From the cell containing the given text, extract its center point as [X, Y] coordinate. 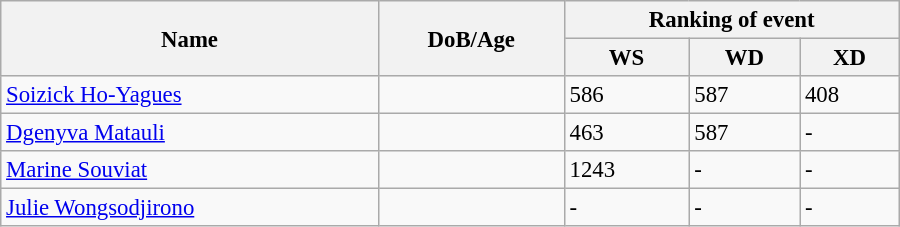
Dgenyva Matauli [190, 133]
1243 [626, 170]
WS [626, 58]
463 [626, 133]
DoB/Age [471, 38]
Soizick Ho-Yagues [190, 95]
Name [190, 38]
Marine Souviat [190, 170]
WD [744, 58]
586 [626, 95]
408 [850, 95]
XD [850, 58]
Ranking of event [732, 20]
Julie Wongsodjirono [190, 208]
